Pinpoint the cell where the given text exists, returning its [x, y] midpoint coordinate. 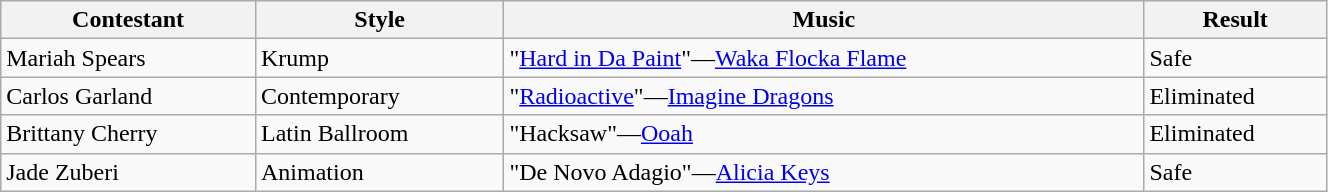
Result [1236, 20]
Music [824, 20]
Krump [379, 58]
Contemporary [379, 96]
Mariah Spears [128, 58]
"De Novo Adagio"—Alicia Keys [824, 172]
"Radioactive"—Imagine Dragons [824, 96]
Animation [379, 172]
Contestant [128, 20]
Latin Ballroom [379, 134]
Style [379, 20]
Carlos Garland [128, 96]
"Hard in Da Paint"—Waka Flocka Flame [824, 58]
Jade Zuberi [128, 172]
Brittany Cherry [128, 134]
"Hacksaw"—Ooah [824, 134]
